Capture the cell that displays the provided text and extract its [X, Y] central coordinate. 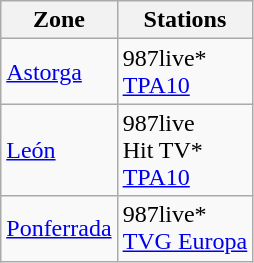
León [59, 150]
Zone [59, 20]
987live*TPA10 [185, 72]
Ponferrada [59, 228]
987live*TVG Europa [185, 228]
Astorga [59, 72]
Stations [185, 20]
987liveHit TV*TPA10 [185, 150]
